Extract the [X, Y] coordinate from the center of the cell holding the provided text.  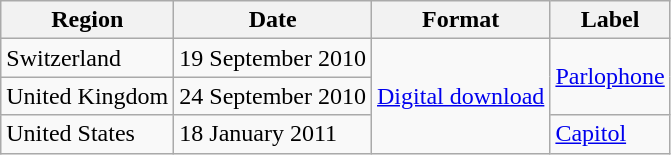
United States [88, 134]
Parlophone [610, 77]
Date [273, 20]
United Kingdom [88, 96]
Switzerland [88, 58]
Format [461, 20]
19 September 2010 [273, 58]
18 January 2011 [273, 134]
24 September 2010 [273, 96]
Label [610, 20]
Region [88, 20]
Digital download [461, 96]
Capitol [610, 134]
